Provide the (X, Y) coordinate of the cell's center where the given text is located.  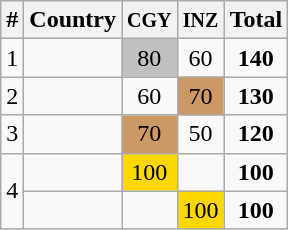
Country (73, 20)
3 (12, 134)
INZ (200, 20)
1 (12, 58)
# (12, 20)
140 (256, 58)
CGY (150, 20)
120 (256, 134)
2 (12, 96)
4 (12, 191)
130 (256, 96)
80 (150, 58)
50 (200, 134)
Total (256, 20)
